Determine the (x, y) coordinate at the center of the cell enclosing the given text.  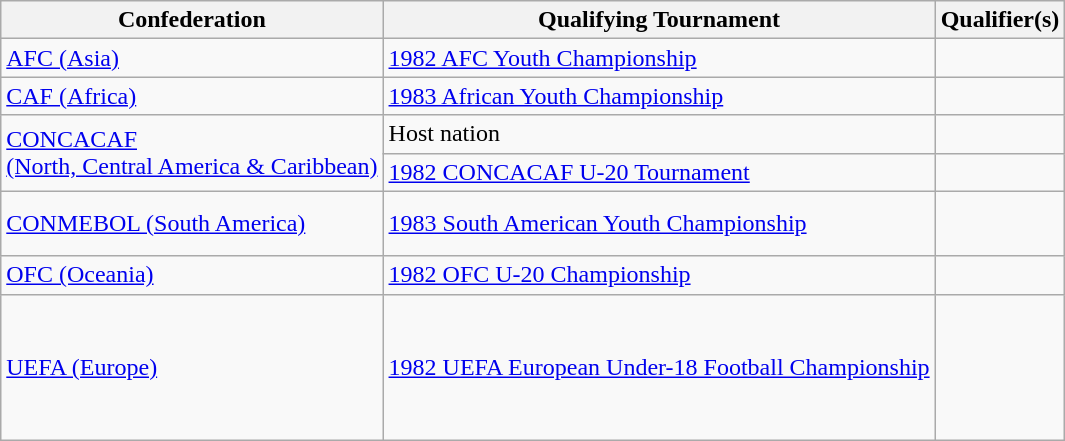
CONMEBOL (South America) (192, 224)
1982 OFC U-20 Championship (659, 275)
Qualifier(s) (1000, 20)
1983 South American Youth Championship (659, 224)
AFC (Asia) (192, 58)
Confederation (192, 20)
CONCACAF (North, Central America & Caribbean) (192, 153)
1982 CONCACAF U-20 Tournament (659, 172)
Qualifying Tournament (659, 20)
1982 UEFA European Under-18 Football Championship (659, 367)
OFC (Oceania) (192, 275)
CAF (Africa) (192, 96)
UEFA (Europe) (192, 367)
1983 African Youth Championship (659, 96)
1982 AFC Youth Championship (659, 58)
Host nation (659, 134)
